Scan for the cell matching the given text and deliver its (X, Y) coordinate at center. 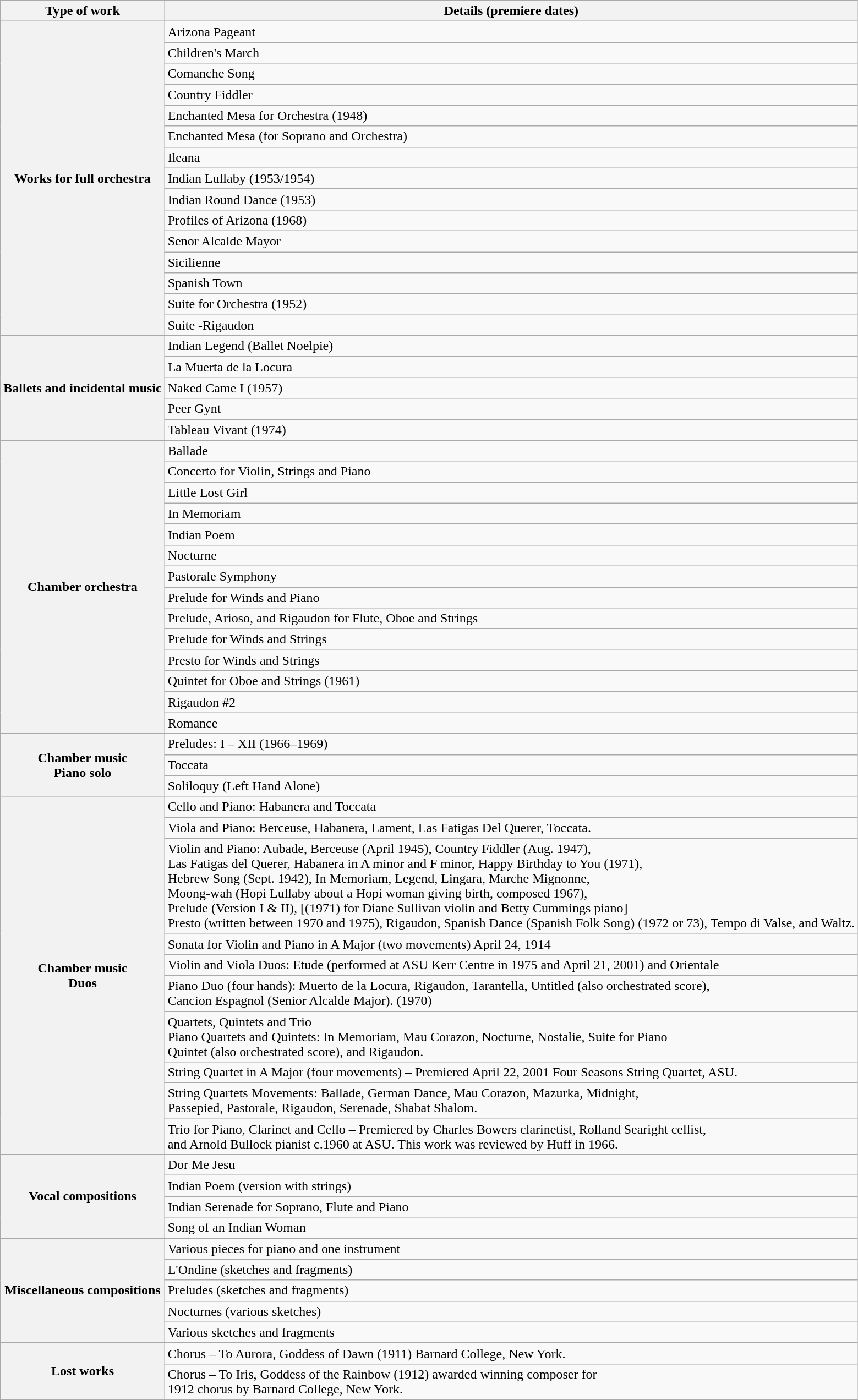
Rigaudon #2 (511, 702)
Preludes (sketches and fragments) (511, 1290)
Miscellaneous compositions (83, 1290)
Works for full orchestra (83, 178)
Children's March (511, 53)
Arizona Pageant (511, 32)
Sonata for Violin and Piano in A Major (two movements) April 24, 1914 (511, 944)
Nocturnes (various sketches) (511, 1311)
Romance (511, 723)
Chamber musicDuos (83, 975)
Song of an Indian Woman (511, 1228)
Type of work (83, 11)
Chamber orchestra (83, 587)
Comanche Song (511, 74)
Sicilienne (511, 262)
Tableau Vivant (1974) (511, 430)
Chorus – To Iris, Goddess of the Rainbow (1912) awarded winning composer for1912 chorus by Barnard College, New York. (511, 1381)
Suite for Orchestra (1952) (511, 304)
L'Ondine (sketches and fragments) (511, 1270)
Pastorale Symphony (511, 576)
Indian Legend (Ballet Noelpie) (511, 346)
Enchanted Mesa (for Soprano and Orchestra) (511, 136)
Prelude, Arioso, and Rigaudon for Flute, Oboe and Strings (511, 619)
Nocturne (511, 555)
String Quartet in A Major (four movements) – Premiered April 22, 2001 Four Seasons String Quartet, ASU. (511, 1073)
Indian Serenade for Soprano, Flute and Piano (511, 1207)
Viola and Piano: Berceuse, Habanera, Lament, Las Fatigas Del Querer, Toccata. (511, 828)
Indian Poem (511, 534)
Country Fiddler (511, 95)
Presto for Winds and Strings (511, 660)
Little Lost Girl (511, 493)
Chamber musicPiano solo (83, 765)
Chorus – To Aurora, Goddess of Dawn (1911) Barnard College, New York. (511, 1353)
Prelude for Winds and Strings (511, 639)
Naked Came I (1957) (511, 388)
Senor Alcalde Mayor (511, 241)
Quintet for Oboe and Strings (1961) (511, 681)
Various pieces for piano and one instrument (511, 1249)
Piano Duo (four hands): Muerto de la Locura, Rigaudon, Tarantella, Untitled (also orchestrated score),Cancion Espagnol (Senior Alcalde Major). (1970) (511, 993)
Ballets and incidental music (83, 388)
String Quartets Movements: Ballade, German Dance, Mau Corazon, Mazurka, Midnight,Passepied, Pastorale, Rigaudon, Serenade, Shabat Shalom. (511, 1101)
Concerto for Violin, Strings and Piano (511, 472)
Ileana (511, 157)
Vocal compositions (83, 1196)
Various sketches and fragments (511, 1332)
Soliloquy (Left Hand Alone) (511, 786)
Indian Poem (version with strings) (511, 1186)
Enchanted Mesa for Orchestra (1948) (511, 116)
La Muerta de la Locura (511, 367)
Profiles of Arizona (1968) (511, 220)
Prelude for Winds and Piano (511, 597)
Ballade (511, 451)
Violin and Viola Duos: Etude (performed at ASU Kerr Centre in 1975 and April 21, 2001) and Orientale (511, 965)
Indian Lullaby (1953/1954) (511, 178)
Peer Gynt (511, 409)
In Memoriam (511, 513)
Preludes: I – XII (1966–1969) (511, 744)
Lost works (83, 1371)
Suite -Rigaudon (511, 325)
Details (premiere dates) (511, 11)
Cello and Piano: Habanera and Toccata (511, 807)
Dor Me Jesu (511, 1165)
Spanish Town (511, 283)
Indian Round Dance (1953) (511, 199)
Toccata (511, 765)
